Pinpoint the cell where the given text exists, returning its (x, y) midpoint coordinate. 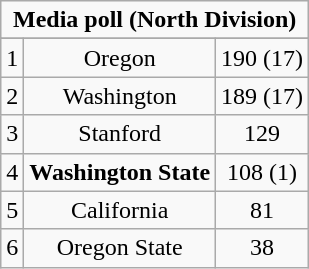
2 (12, 96)
129 (262, 134)
190 (17) (262, 58)
38 (262, 248)
Stanford (120, 134)
Oregon State (120, 248)
189 (17) (262, 96)
3 (12, 134)
Oregon (120, 58)
1 (12, 58)
108 (1) (262, 172)
5 (12, 210)
Washington State (120, 172)
81 (262, 210)
6 (12, 248)
Media poll (North Division) (155, 20)
4 (12, 172)
California (120, 210)
Washington (120, 96)
